Scan for the cell matching the given text and deliver its (X, Y) coordinate at center. 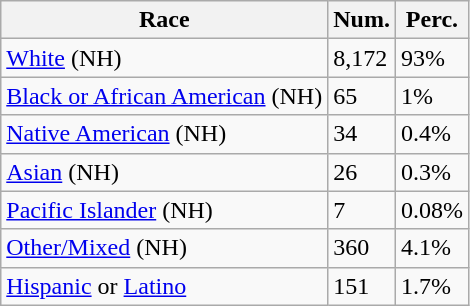
Hispanic or Latino (164, 286)
Race (164, 20)
0.3% (432, 172)
White (NH) (164, 58)
0.08% (432, 210)
Other/Mixed (NH) (164, 248)
7 (362, 210)
Black or African American (NH) (164, 96)
34 (362, 134)
Asian (NH) (164, 172)
4.1% (432, 248)
151 (362, 286)
Num. (362, 20)
Pacific Islander (NH) (164, 210)
1% (432, 96)
1.7% (432, 286)
360 (362, 248)
0.4% (432, 134)
Native American (NH) (164, 134)
8,172 (362, 58)
Perc. (432, 20)
93% (432, 58)
26 (362, 172)
65 (362, 96)
